Provide the [X, Y] coordinate of the cell's center where the given text is located.  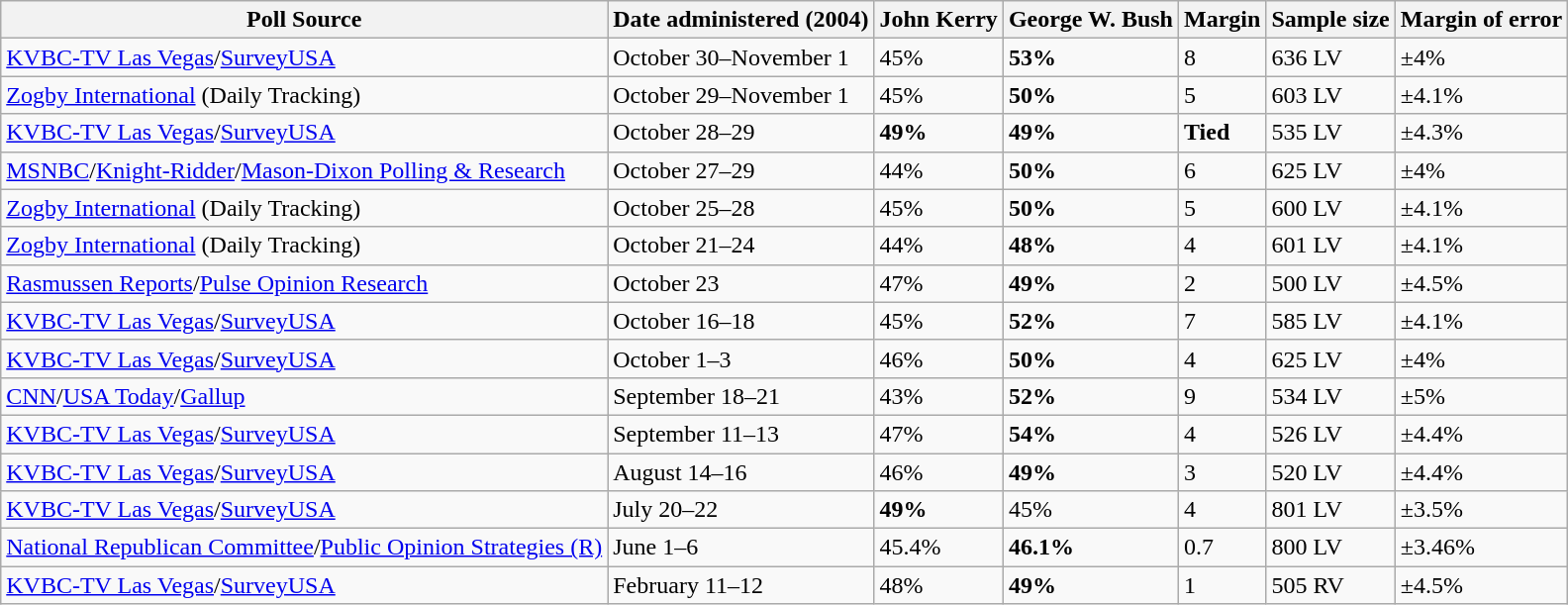
585 LV [1330, 321]
Poll Source [305, 20]
7 [1222, 321]
500 LV [1330, 283]
505 RV [1330, 585]
±5% [1481, 396]
National Republican Committee/Public Opinion Strategies (R) [305, 548]
0.7 [1222, 548]
October 1–3 [740, 358]
October 30–November 1 [740, 57]
July 20–22 [740, 510]
George W. Bush [1091, 20]
8 [1222, 57]
3 [1222, 472]
2 [1222, 283]
1 [1222, 585]
Margin [1222, 20]
±4.3% [1481, 133]
October 21–24 [740, 246]
±3.46% [1481, 548]
9 [1222, 396]
601 LV [1330, 246]
53% [1091, 57]
±3.5% [1481, 510]
CNN/USA Today/Gallup [305, 396]
520 LV [1330, 472]
October 23 [740, 283]
Margin of error [1481, 20]
October 16–18 [740, 321]
August 14–16 [740, 472]
6 [1222, 170]
534 LV [1330, 396]
John Kerry [938, 20]
September 11–13 [740, 434]
Date administered (2004) [740, 20]
526 LV [1330, 434]
October 29–November 1 [740, 95]
801 LV [1330, 510]
54% [1091, 434]
October 27–29 [740, 170]
636 LV [1330, 57]
Sample size [1330, 20]
45.4% [938, 548]
MSNBC/Knight-Ridder/Mason-Dixon Polling & Research [305, 170]
43% [938, 396]
603 LV [1330, 95]
February 11–12 [740, 585]
June 1–6 [740, 548]
535 LV [1330, 133]
Rasmussen Reports/Pulse Opinion Research [305, 283]
October 25–28 [740, 208]
600 LV [1330, 208]
September 18–21 [740, 396]
Tied [1222, 133]
800 LV [1330, 548]
October 28–29 [740, 133]
46.1% [1091, 548]
